Extract the (x, y) coordinate from the center of the cell holding the provided text.  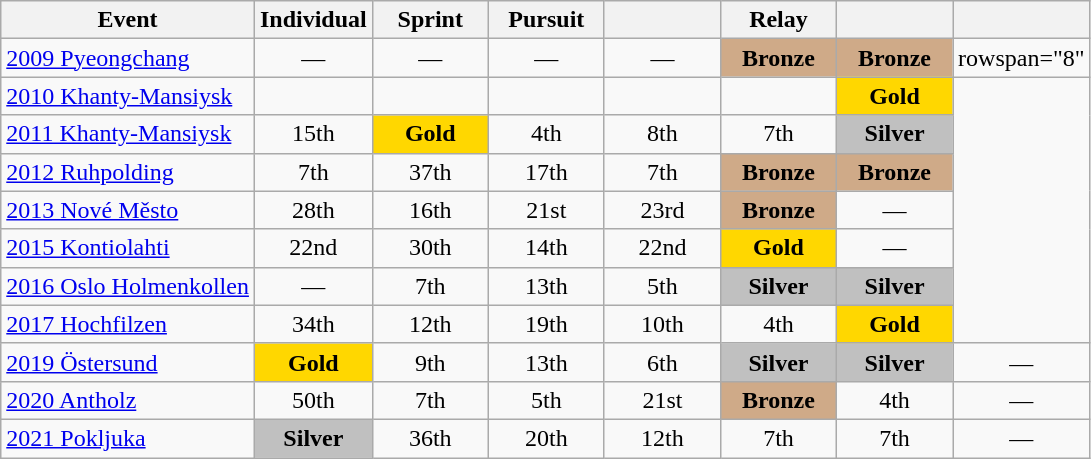
2009 Pyeongchang (128, 58)
34th (313, 324)
2016 Oslo Holmenkollen (128, 286)
50th (313, 400)
10th (662, 324)
36th (430, 438)
23rd (662, 210)
2021 Pokljuka (128, 438)
2011 Khanty-Mansiysk (128, 134)
17th (546, 172)
2010 Khanty-Mansiysk (128, 96)
2015 Kontiolahti (128, 248)
2017 Hochfilzen (128, 324)
Pursuit (546, 20)
19th (546, 324)
9th (430, 362)
rowspan="8" (1022, 58)
Relay (778, 20)
14th (546, 248)
37th (430, 172)
2013 Nové Město (128, 210)
2012 Ruhpolding (128, 172)
2020 Antholz (128, 400)
8th (662, 134)
15th (313, 134)
Individual (313, 20)
30th (430, 248)
6th (662, 362)
16th (430, 210)
2019 Östersund (128, 362)
Sprint (430, 20)
20th (546, 438)
Event (128, 20)
28th (313, 210)
